Locate the cell with the specified text and output its [x, y] center coordinate. 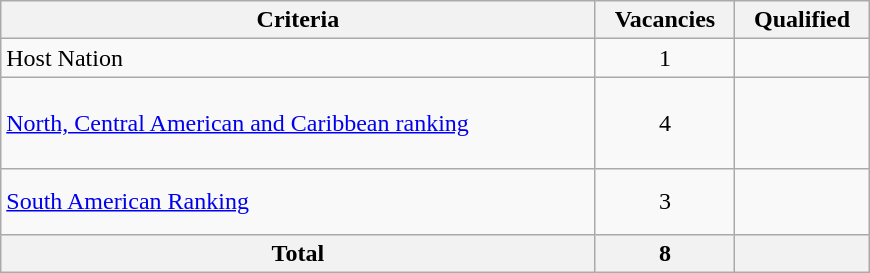
South American Ranking [298, 202]
Qualified [802, 20]
3 [665, 202]
Vacancies [665, 20]
North, Central American and Caribbean ranking [298, 123]
Host Nation [298, 58]
1 [665, 58]
Criteria [298, 20]
8 [665, 253]
4 [665, 123]
Total [298, 253]
